Output the (x, y) coordinate of the center of the cell containing the given text.  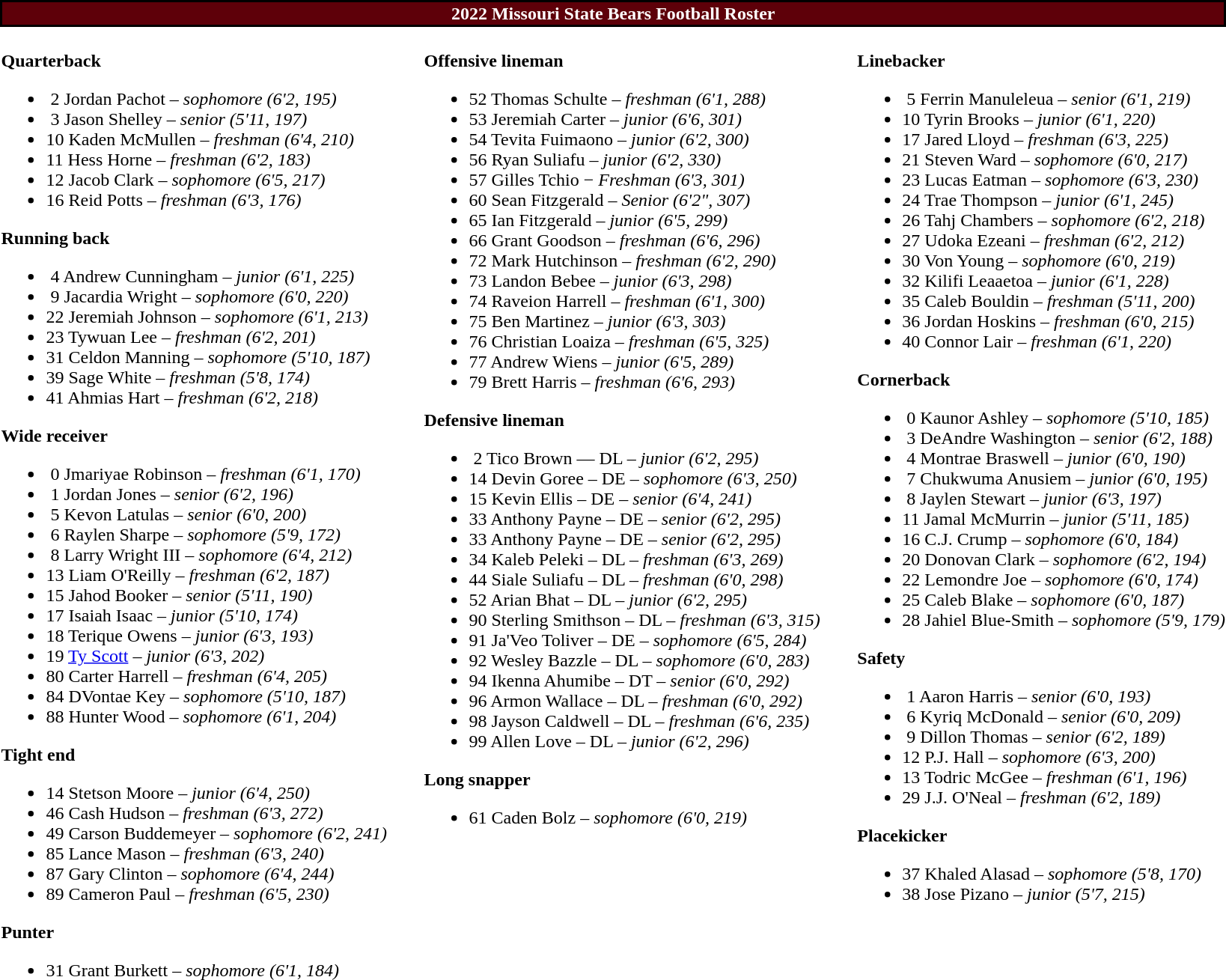
2022 Missouri State Bears Football Roster (613, 13)
